Locate the cell with the specified text and output its [X, Y] center coordinate. 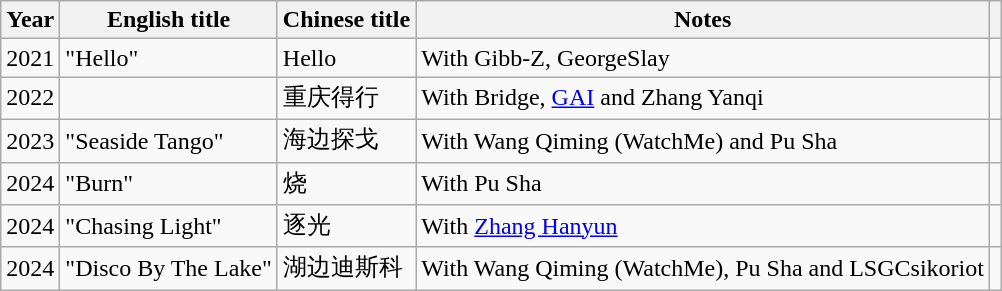
Notes [703, 20]
2023 [30, 140]
With Gibb-Z, GeorgeSlay [703, 58]
With Zhang Hanyun [703, 226]
海边探戈 [346, 140]
English title [169, 20]
With Bridge, GAI and Zhang Yanqi [703, 98]
Hello [346, 58]
Year [30, 20]
"Hello" [169, 58]
2021 [30, 58]
With Wang Qiming (WatchMe) and Pu Sha [703, 140]
湖边迪斯科 [346, 268]
With Wang Qiming (WatchMe), Pu Sha and LSGCsikoriot [703, 268]
With Pu Sha [703, 184]
逐光 [346, 226]
Chinese title [346, 20]
"Disco By The Lake" [169, 268]
"Burn" [169, 184]
2022 [30, 98]
重庆得行 [346, 98]
烧 [346, 184]
"Seaside Tango" [169, 140]
"Chasing Light" [169, 226]
